Output the [X, Y] coordinate of the center of the cell containing the given text.  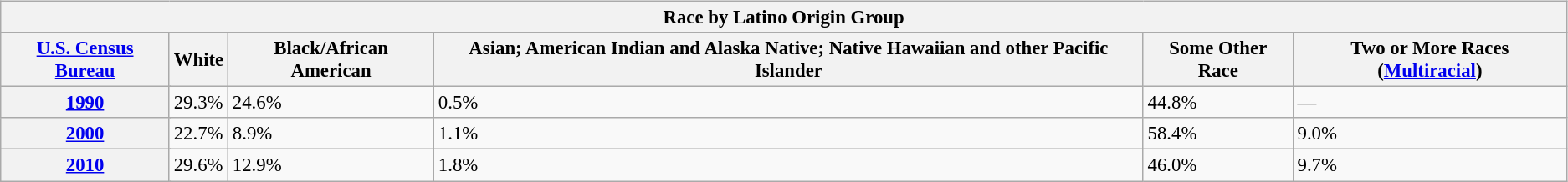
Two or More Races (Multiracial) [1429, 60]
1990 [85, 103]
2000 [85, 134]
Race by Latino Origin Group [784, 18]
U.S. Census Bureau [85, 60]
9.0% [1429, 134]
24.6% [331, 103]
1.8% [789, 165]
Some Other Race [1218, 60]
44.8% [1218, 103]
— [1429, 103]
29.6% [198, 165]
1.1% [789, 134]
8.9% [331, 134]
22.7% [198, 134]
46.0% [1218, 165]
12.9% [331, 165]
White [198, 60]
0.5% [789, 103]
58.4% [1218, 134]
29.3% [198, 103]
9.7% [1429, 165]
2010 [85, 165]
Black/African American [331, 60]
Asian; American Indian and Alaska Native; Native Hawaiian and other Pacific Islander [789, 60]
